Locate the cell with the specified text and output its (x, y) center coordinate. 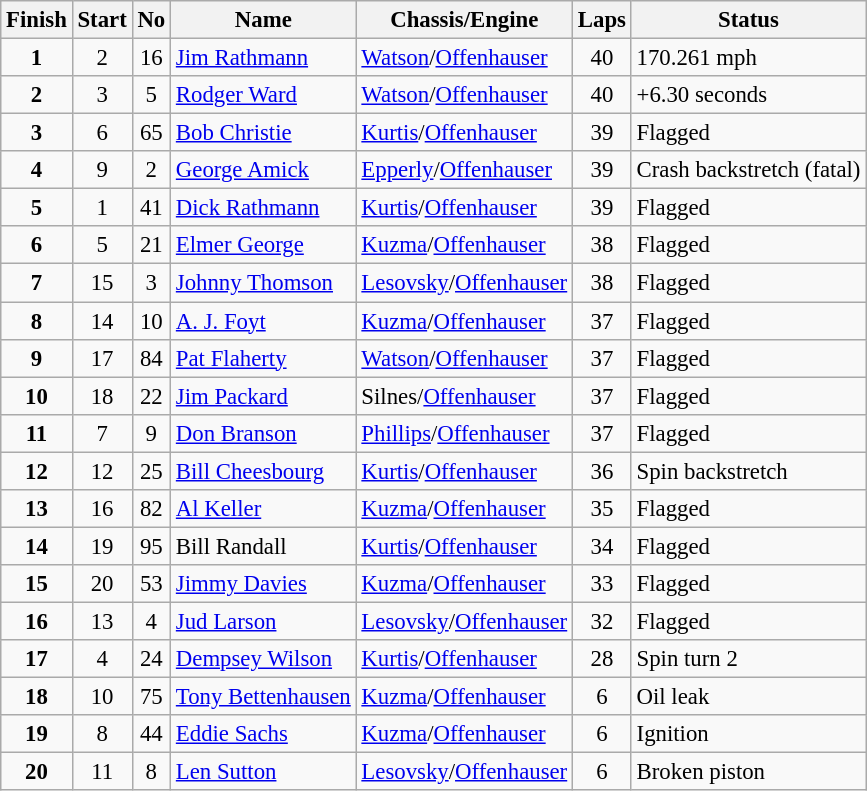
Crash backstretch (fatal) (748, 170)
Finish (36, 20)
George Amick (264, 170)
Al Keller (264, 509)
28 (602, 659)
Elmer George (264, 245)
Johnny Thomson (264, 283)
Eddie Sachs (264, 734)
65 (151, 133)
+6.30 seconds (748, 95)
Bill Randall (264, 546)
Oil leak (748, 697)
21 (151, 245)
53 (151, 584)
Dempsey Wilson (264, 659)
Bill Cheesbourg (264, 471)
36 (602, 471)
A. J. Foyt (264, 321)
Don Branson (264, 433)
84 (151, 358)
Silnes/Offenhauser (464, 396)
Tony Bettenhausen (264, 697)
Bob Christie (264, 133)
24 (151, 659)
No (151, 20)
Jim Packard (264, 396)
Rodger Ward (264, 95)
34 (602, 546)
Len Sutton (264, 772)
Dick Rathmann (264, 208)
Spin turn 2 (748, 659)
25 (151, 471)
Epperly/Offenhauser (464, 170)
22 (151, 396)
Jud Larson (264, 621)
95 (151, 546)
Jimmy Davies (264, 584)
35 (602, 509)
Start (102, 20)
Status (748, 20)
33 (602, 584)
Chassis/Engine (464, 20)
75 (151, 697)
Laps (602, 20)
Jim Rathmann (264, 58)
Spin backstretch (748, 471)
170.261 mph (748, 58)
41 (151, 208)
44 (151, 734)
32 (602, 621)
Ignition (748, 734)
Phillips/Offenhauser (464, 433)
Broken piston (748, 772)
82 (151, 509)
Pat Flaherty (264, 358)
Name (264, 20)
